Find where the given text appears and provide that cell's center as [X, Y] coordinate. 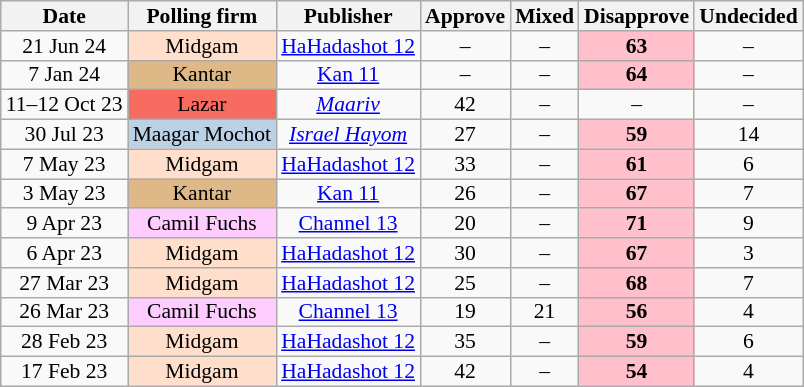
68 [636, 283]
7 May 23 [64, 164]
56 [636, 312]
9 Apr 23 [64, 224]
33 [465, 164]
3 May 23 [64, 194]
64 [636, 75]
28 Feb 23 [64, 342]
54 [636, 372]
71 [636, 224]
Mixed [544, 16]
63 [636, 46]
6 Apr 23 [64, 253]
19 [465, 312]
3 [748, 253]
27 [465, 135]
Approve [465, 16]
Publisher [348, 16]
21 Jun 24 [64, 46]
Lazar [202, 105]
9 [748, 224]
Polling firm [202, 16]
27 Mar 23 [64, 283]
30 Jul 23 [64, 135]
26 [465, 194]
Date [64, 16]
30 [465, 253]
7 Jan 24 [64, 75]
Undecided [748, 16]
61 [636, 164]
11–12 Oct 23 [64, 105]
21 [544, 312]
Maariv [348, 105]
26 Mar 23 [64, 312]
20 [465, 224]
14 [748, 135]
35 [465, 342]
Maagar Mochot [202, 135]
Disapprove [636, 16]
25 [465, 283]
17 Feb 23 [64, 372]
Israel Hayom [348, 135]
